Scan for the cell matching the given text and deliver its (X, Y) coordinate at center. 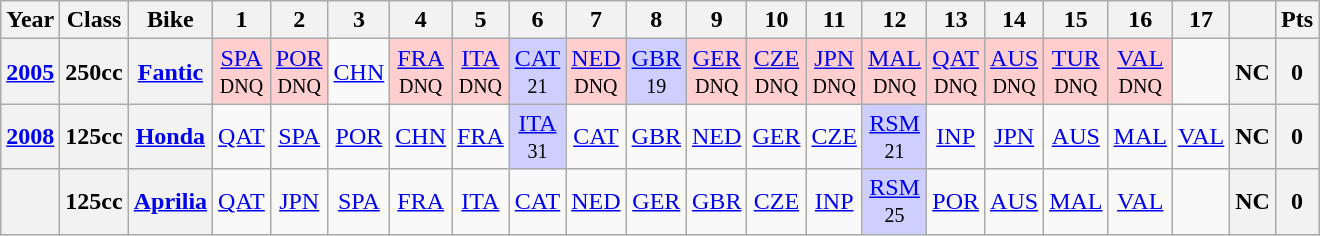
RSM21 (894, 136)
2008 (30, 136)
TURDNQ (1076, 72)
Pts (1296, 20)
9 (717, 20)
JPNDNQ (834, 72)
6 (537, 20)
12 (894, 20)
RSM25 (894, 202)
QATDNQ (956, 72)
8 (656, 20)
250cc (94, 72)
4 (421, 20)
17 (1200, 20)
15 (1076, 20)
SPADNQ (242, 72)
Fantic (170, 72)
ITADNQ (481, 72)
Aprilia (170, 202)
2 (299, 20)
14 (1014, 20)
AUSDNQ (1014, 72)
Year (30, 20)
11 (834, 20)
PORDNQ (299, 72)
1 (242, 20)
GERDNQ (717, 72)
FRADNQ (421, 72)
Bike (170, 20)
ITA (481, 202)
13 (956, 20)
3 (359, 20)
MALDNQ (894, 72)
GBR19 (656, 72)
ITA31 (537, 136)
10 (776, 20)
7 (596, 20)
CAT21 (537, 72)
Class (94, 20)
5 (481, 20)
VALDNQ (1140, 72)
CZEDNQ (776, 72)
16 (1140, 20)
Honda (170, 136)
2005 (30, 72)
NEDDNQ (596, 72)
